Identify which cell holds the provided text, then report its [X, Y] central coordinate. 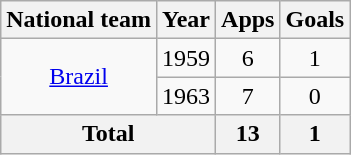
1959 [186, 58]
Year [186, 20]
13 [248, 134]
Brazil [79, 77]
0 [315, 96]
Apps [248, 20]
1963 [186, 96]
6 [248, 58]
7 [248, 96]
National team [79, 20]
Goals [315, 20]
Total [108, 134]
